Identify which cell holds the provided text, then report its (X, Y) central coordinate. 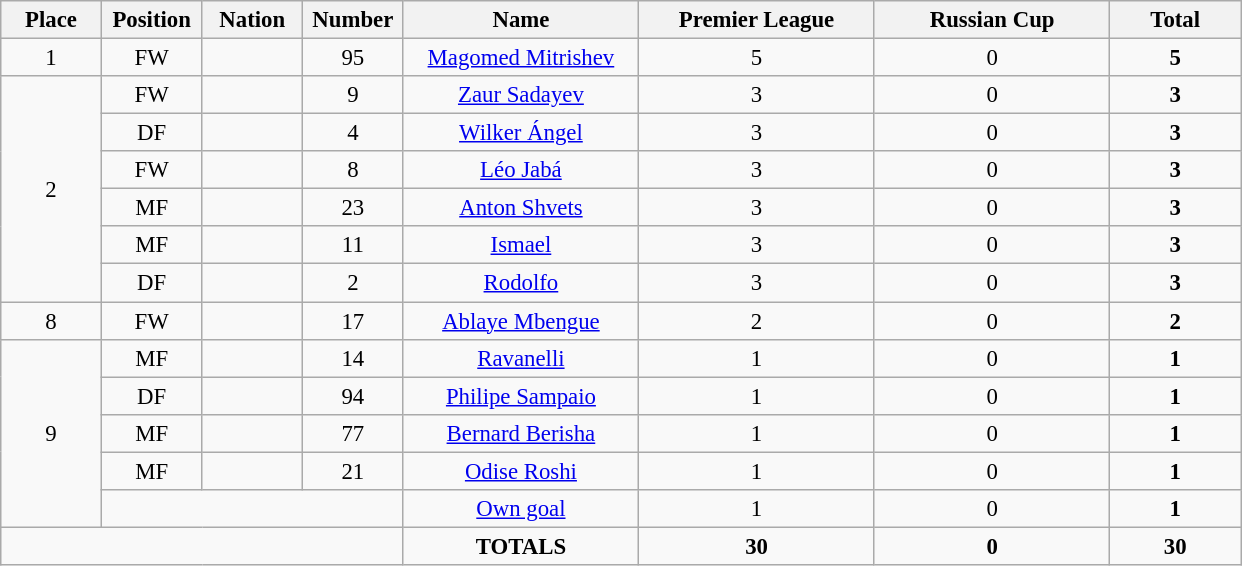
Own goal (521, 509)
TOTALS (521, 546)
77 (354, 433)
Anton Shvets (521, 208)
Total (1176, 20)
Zaur Sadayev (521, 95)
Russian Cup (992, 20)
Magomed Mitrishev (521, 58)
Ablaye Mbengue (521, 321)
Odise Roshi (521, 471)
Bernard Berisha (521, 433)
Place (52, 20)
Name (521, 20)
21 (354, 471)
Position (152, 20)
14 (354, 358)
Ismael (521, 245)
Premier League (757, 20)
17 (354, 321)
11 (354, 245)
4 (354, 133)
Ravanelli (521, 358)
Number (354, 20)
Wilker Ángel (521, 133)
Philipe Sampaio (521, 396)
Rodolfo (521, 283)
Nation (252, 20)
95 (354, 58)
Léo Jabá (521, 170)
94 (354, 396)
23 (354, 208)
